Identify which cell holds the provided text, then report its (x, y) central coordinate. 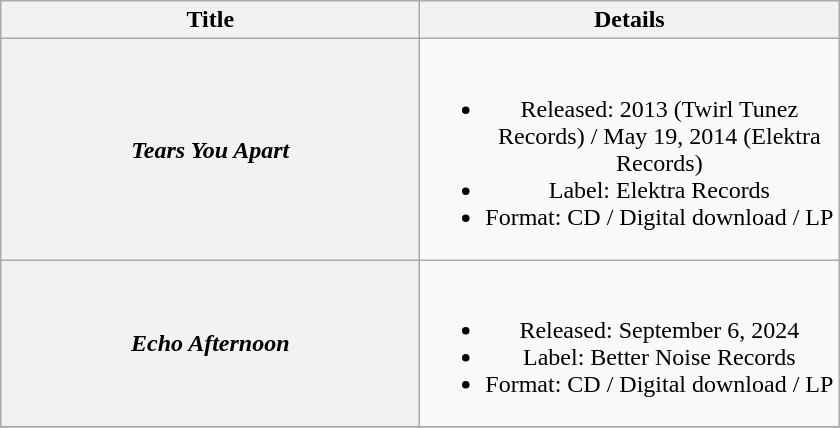
Tears You Apart (210, 150)
Released: September 6, 2024Label: Better Noise RecordsFormat: CD / Digital download / LP (630, 344)
Title (210, 20)
Released: 2013 (Twirl Tunez Records) / May 19, 2014 (Elektra Records)Label: Elektra RecordsFormat: CD / Digital download / LP (630, 150)
Echo Afternoon (210, 344)
Details (630, 20)
